Locate the cell with the specified text and output its [x, y] center coordinate. 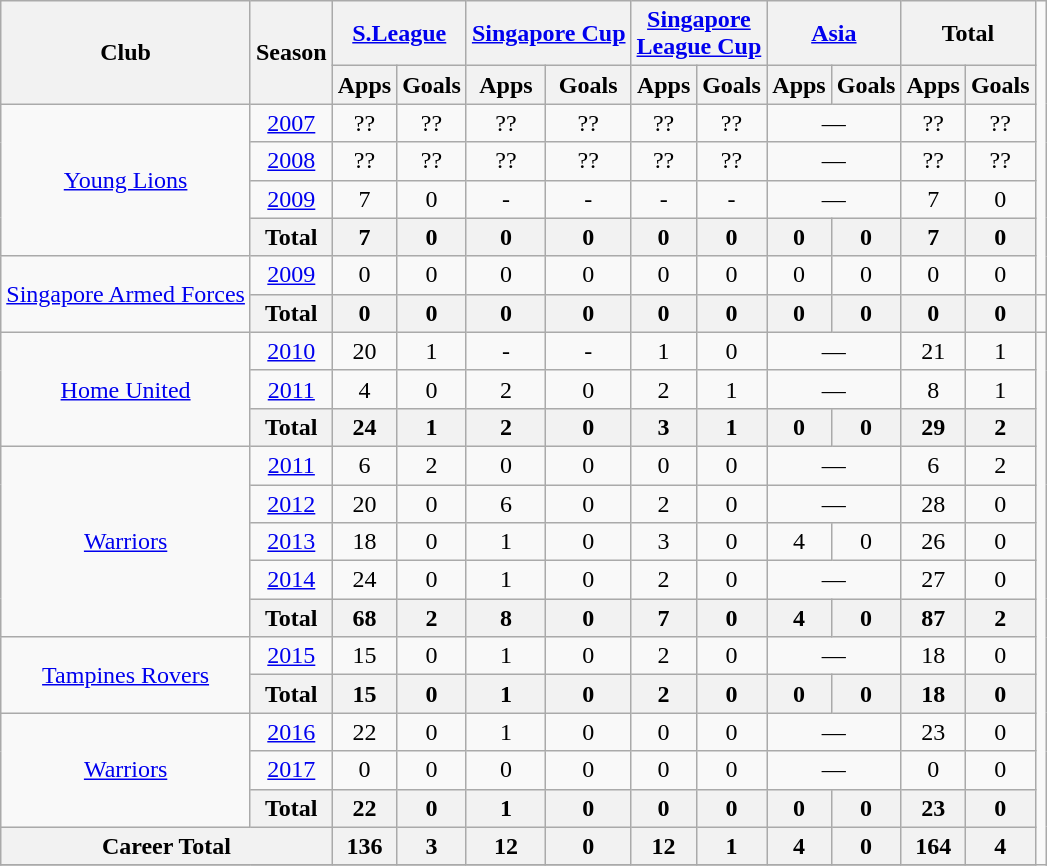
Asia [834, 34]
2014 [291, 580]
2015 [291, 656]
2017 [291, 770]
26 [933, 542]
S.League [399, 34]
Singapore Armed Forces [126, 294]
Singapore Cup [548, 34]
2013 [291, 542]
2010 [291, 351]
29 [933, 427]
2007 [291, 123]
27 [933, 580]
Tampines Rovers [126, 675]
2008 [291, 161]
2016 [291, 732]
21 [933, 351]
Career Total [166, 846]
Home United [126, 389]
28 [933, 503]
164 [933, 846]
SingaporeLeague Cup [699, 34]
2012 [291, 503]
136 [364, 846]
Season [291, 52]
68 [364, 618]
Club [126, 52]
Young Lions [126, 180]
87 [933, 618]
